Search for the cell housing the specified text and yield its [X, Y] center coordinate. 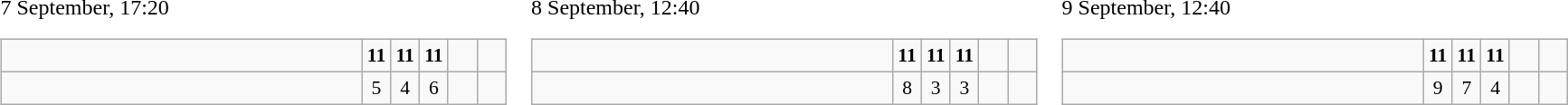
5 [376, 88]
6 [434, 88]
9 [1438, 88]
8 [908, 88]
7 [1467, 88]
